Return the [x, y] coordinate for the center point of the cell that contains the specified text.  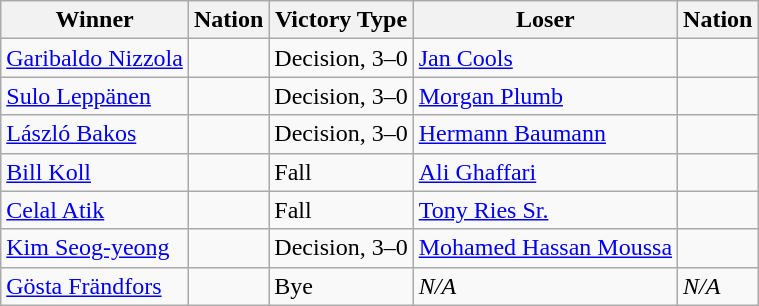
Loser [545, 20]
Hermann Baumann [545, 134]
László Bakos [95, 134]
Mohamed Hassan Moussa [545, 248]
Gösta Frändfors [95, 286]
Sulo Leppänen [95, 96]
Bye [341, 286]
Kim Seog-yeong [95, 248]
Jan Cools [545, 58]
Bill Koll [95, 172]
Garibaldo Nizzola [95, 58]
Celal Atik [95, 210]
Winner [95, 20]
Victory Type [341, 20]
Morgan Plumb [545, 96]
Tony Ries Sr. [545, 210]
Ali Ghaffari [545, 172]
